Output the [X, Y] coordinate of the center of the cell containing the given text.  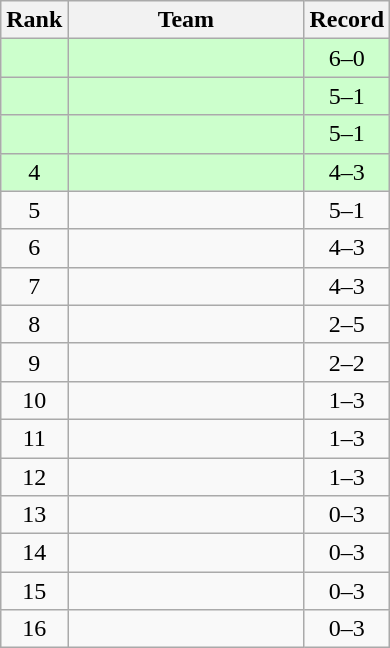
Record [347, 20]
6 [34, 248]
5 [34, 210]
13 [34, 515]
2–5 [347, 324]
12 [34, 477]
2–2 [347, 362]
7 [34, 286]
4 [34, 172]
Rank [34, 20]
14 [34, 553]
10 [34, 400]
6–0 [347, 58]
15 [34, 591]
16 [34, 629]
Team [186, 20]
9 [34, 362]
8 [34, 324]
11 [34, 438]
